For the text-containing cell, return its midpoint in [x, y] coordinate format. 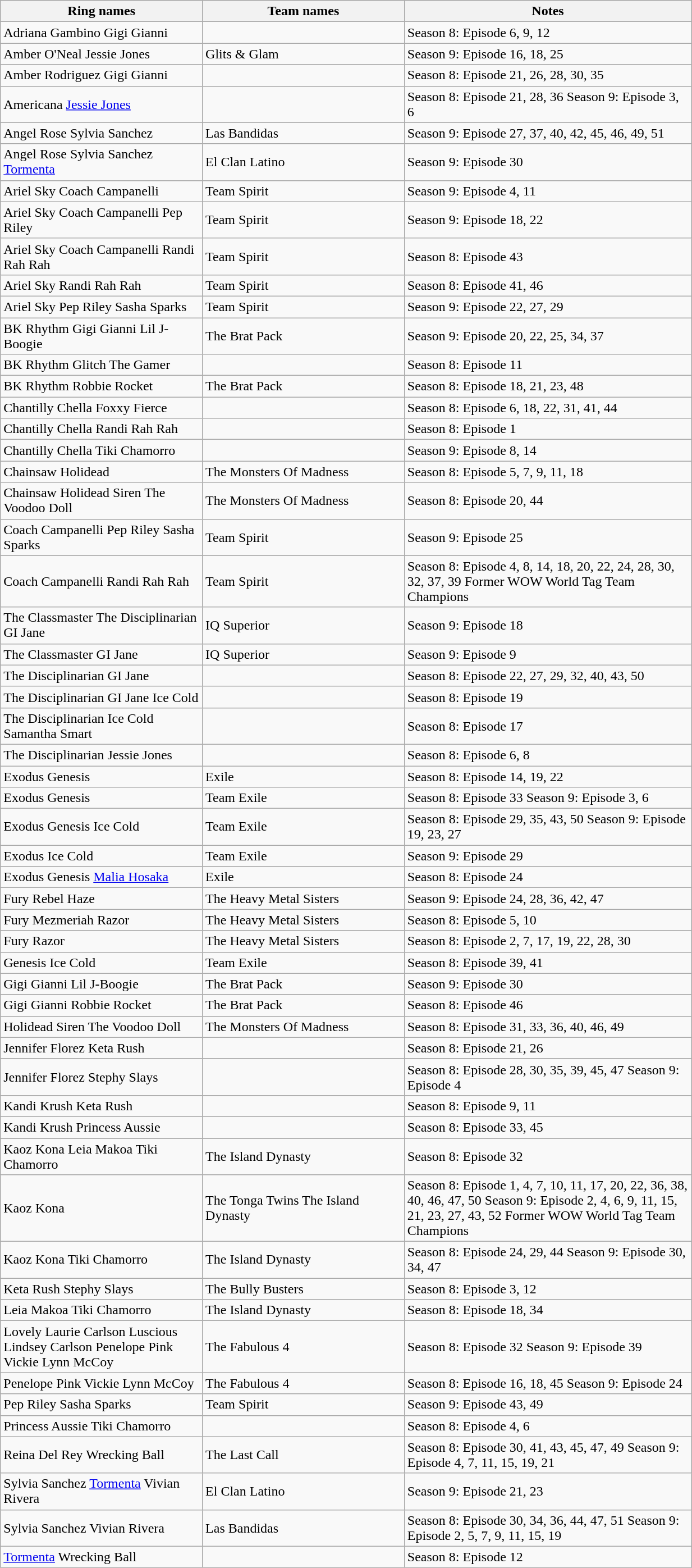
Season 8: Episode 32 Season 9: Episode 39 [548, 1347]
Genesis Ice Cold [102, 963]
Exodus Genesis Malia Hosaka [102, 877]
Season 8: Episode 21, 28, 36 Season 9: Episode 3, 6 [548, 104]
Season 9: Episode 18, 22 [548, 220]
Season 8: Episode 5, 10 [548, 920]
Gigi Gianni Robbie Rocket [102, 1005]
Season 8: Episode 6, 18, 22, 31, 41, 44 [548, 408]
Season 8: Episode 29, 35, 43, 50 Season 9: Episode 19, 23, 27 [548, 827]
Season 8: Episode 43 [548, 256]
BK Rhythm Gigi Gianni Lil J-Boogie [102, 336]
The Classmaster GI Jane [102, 654]
Season 8: Episode 18, 34 [548, 1310]
The Disciplinarian GI Jane [102, 676]
BK Rhythm Robbie Rocket [102, 386]
Exodus Ice Cold [102, 856]
Notes [548, 11]
Kaoz Kona Leia Makoa Tiki Chamorro [102, 1156]
Season 8: Episode 19 [548, 697]
Season 9: Episode 27, 37, 40, 42, 45, 46, 49, 51 [548, 133]
Sylvia Sanchez Vivian Rivera [102, 1528]
Season 8: Episode 4, 8, 14, 18, 20, 22, 24, 28, 30, 32, 37, 39 Former WOW World Tag Team Champions [548, 581]
Season 9: Episode 29 [548, 856]
Ariel Sky Coach Campanelli Pep Riley [102, 220]
Lovely Laurie Carlson Luscious Lindsey Carlson Penelope Pink Vickie Lynn McCoy [102, 1347]
Season 8: Episode 46 [548, 1005]
Season 8: Episode 12 [548, 1557]
Season 8: Episode 20, 44 [548, 501]
Season 8: Episode 9, 11 [548, 1106]
Season 9: Episode 4, 11 [548, 191]
Chainsaw Holidead Siren The Voodoo Doll [102, 501]
Amber Rodriguez Gigi Gianni [102, 75]
Season 8: Episode 3, 12 [548, 1289]
Kandi Krush Princess Aussie [102, 1127]
Season 8: Episode 2, 7, 17, 19, 22, 28, 30 [548, 941]
The Last Call [304, 1455]
Angel Rose Sylvia Sanchez [102, 133]
Season 8: Episode 6, 9, 12 [548, 33]
Season 9: Episode 24, 28, 36, 42, 47 [548, 899]
Holidead Siren The Voodoo Doll [102, 1027]
Season 9: Episode 16, 18, 25 [548, 54]
Season 8: Episode 1 [548, 429]
Season 8: Episode 30, 41, 43, 45, 47, 49 Season 9: Episode 4, 7, 11, 15, 19, 21 [548, 1455]
Season 8: Episode 22, 27, 29, 32, 40, 43, 50 [548, 676]
Season 8: Episode 4, 6 [548, 1426]
Season 9: Episode 22, 27, 29 [548, 307]
The Bully Busters [304, 1289]
Chantilly Chella Tiki Chamorro [102, 450]
The Disciplinarian Jessie Jones [102, 755]
Season 8: Episode 33 Season 9: Episode 3, 6 [548, 798]
Glits & Glam [304, 54]
Team names [304, 11]
Fury Mezmeriah Razor [102, 920]
Ariel Sky Coach Campanelli Randi Rah Rah [102, 256]
Tormenta Wrecking Ball [102, 1557]
Gigi Gianni Lil J-Boogie [102, 984]
Season 8: Episode 11 [548, 365]
Season 8: Episode 17 [548, 726]
Amber O'Neal Jessie Jones [102, 54]
Season 8: Episode 30, 34, 36, 44, 47, 51 Season 9: Episode 2, 5, 7, 9, 11, 15, 19 [548, 1528]
Season 9: Episode 20, 22, 25, 34, 37 [548, 336]
Season 8: Episode 24, 29, 44 Season 9: Episode 30, 34, 47 [548, 1260]
Ariel Sky Randi Rah Rah [102, 285]
Season 9: Episode 9 [548, 654]
Season 9: Episode 21, 23 [548, 1492]
Angel Rose Sylvia Sanchez Tormenta [102, 162]
Pep Riley Sasha Sparks [102, 1405]
Americana Jessie Jones [102, 104]
Keta Rush Stephy Slays [102, 1289]
Jennifer Florez Stephy Slays [102, 1077]
Chantilly Chella Randi Rah Rah [102, 429]
Princess Aussie Tiki Chamorro [102, 1426]
Season 8: Episode 16, 18, 45 Season 9: Episode 24 [548, 1383]
Season 8: Episode 6, 8 [548, 755]
Season 8: Episode 14, 19, 22 [548, 777]
Jennifer Florez Keta Rush [102, 1048]
Season 8: Episode 32 [548, 1156]
Season 9: Episode 43, 49 [548, 1405]
Season 8: Episode 5, 7, 9, 11, 18 [548, 472]
Adriana Gambino Gigi Gianni [102, 33]
Kaoz Kona [102, 1209]
Penelope Pink Vickie Lynn McCoy [102, 1383]
The Disciplinarian GI Jane Ice Cold [102, 697]
Season 8: Episode 39, 41 [548, 963]
Season 8: Episode 18, 21, 23, 48 [548, 386]
Season 8: Episode 21, 26, 28, 30, 35 [548, 75]
Coach Campanelli Pep Riley Sasha Sparks [102, 537]
Ring names [102, 11]
Season 8: Episode 41, 46 [548, 285]
The Tonga Twins The Island Dynasty [304, 1209]
Leia Makoa Tiki Chamorro [102, 1310]
Sylvia Sanchez Tormenta Vivian Rivera [102, 1492]
BK Rhythm Glitch The Gamer [102, 365]
Season 8: Episode 21, 26 [548, 1048]
Ariel Sky Coach Campanelli [102, 191]
Fury Razor [102, 941]
Season 8: Episode 31, 33, 36, 40, 46, 49 [548, 1027]
Fury Rebel Haze [102, 899]
Kaoz Kona Tiki Chamorro [102, 1260]
Season 9: Episode 25 [548, 537]
The Disciplinarian Ice Cold Samantha Smart [102, 726]
Season 8: Episode 33, 45 [548, 1127]
Season 8: Episode 24 [548, 877]
Ariel Sky Pep Riley Sasha Sparks [102, 307]
Coach Campanelli Randi Rah Rah [102, 581]
Exodus Genesis Ice Cold [102, 827]
Reina Del Rey Wrecking Ball [102, 1455]
Season 9: Episode 8, 14 [548, 450]
Chantilly Chella Foxxy Fierce [102, 408]
Season 8: Episode 28, 30, 35, 39, 45, 47 Season 9: Episode 4 [548, 1077]
The Classmaster The Disciplinarian GI Jane [102, 626]
Kandi Krush Keta Rush [102, 1106]
Season 9: Episode 18 [548, 626]
Chainsaw Holidead [102, 472]
